For the text-containing cell, return its midpoint in (X, Y) coordinate format. 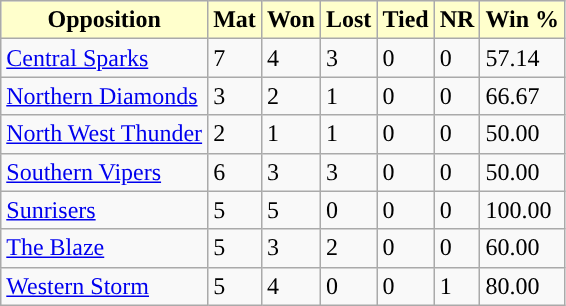
Northern Diamonds (104, 96)
Sunrisers (104, 210)
66.67 (522, 96)
Western Storm (104, 286)
The Blaze (104, 248)
Central Sparks (104, 58)
North West Thunder (104, 134)
Mat (235, 20)
6 (235, 172)
100.00 (522, 210)
Won (290, 20)
Tied (406, 20)
Opposition (104, 20)
NR (457, 20)
60.00 (522, 248)
80.00 (522, 286)
Lost (348, 20)
Southern Vipers (104, 172)
7 (235, 58)
57.14 (522, 58)
Win % (522, 20)
